Output the [X, Y] coordinate of the center of the cell containing the given text.  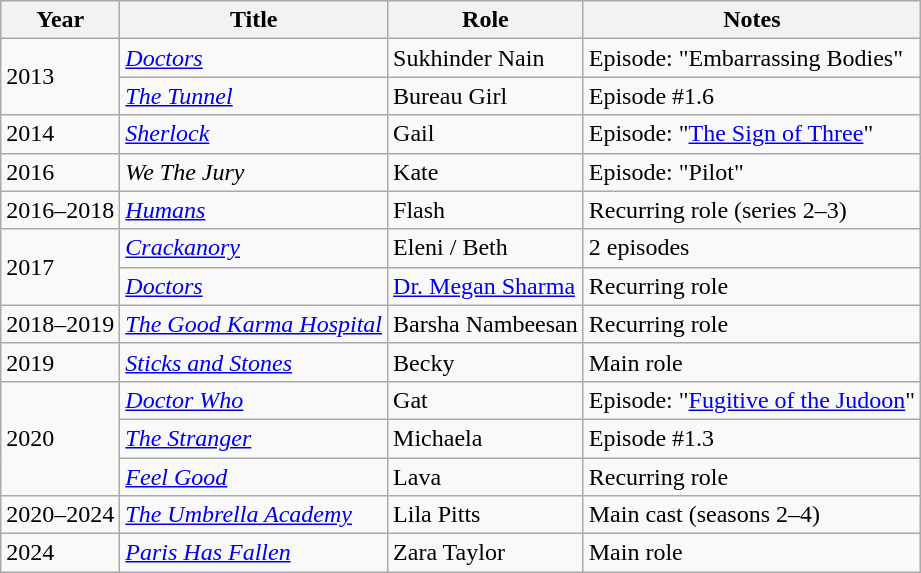
Bureau Girl [486, 96]
Zara Taylor [486, 553]
Sukhinder Nain [486, 58]
Lava [486, 477]
Lila Pitts [486, 515]
The Stranger [254, 438]
Recurring role (series 2–3) [752, 210]
2016 [60, 172]
Notes [752, 20]
Episode: "Embarrassing Bodies" [752, 58]
Kate [486, 172]
The Tunnel [254, 96]
Role [486, 20]
Sherlock [254, 134]
Doctor Who [254, 400]
The Good Karma Hospital [254, 324]
2024 [60, 553]
Flash [486, 210]
Episode: "Fugitive of the Judoon" [752, 400]
Gail [486, 134]
Episode: "Pilot" [752, 172]
Michaela [486, 438]
Main cast (seasons 2–4) [752, 515]
Sticks and Stones [254, 362]
2016–2018 [60, 210]
2013 [60, 77]
2014 [60, 134]
2018–2019 [60, 324]
2 episodes [752, 248]
Episode #1.6 [752, 96]
2020–2024 [60, 515]
The Umbrella Academy [254, 515]
Dr. Megan Sharma [486, 286]
Year [60, 20]
Episode #1.3 [752, 438]
2017 [60, 267]
Title [254, 20]
Gat [486, 400]
Barsha Nambeesan [486, 324]
2019 [60, 362]
We The Jury [254, 172]
Paris Has Fallen [254, 553]
Episode: "The Sign of Three" [752, 134]
Becky [486, 362]
Feel Good [254, 477]
Crackanory [254, 248]
Eleni / Beth [486, 248]
Humans [254, 210]
2020 [60, 438]
